Capture the cell that displays the provided text and extract its (X, Y) central coordinate. 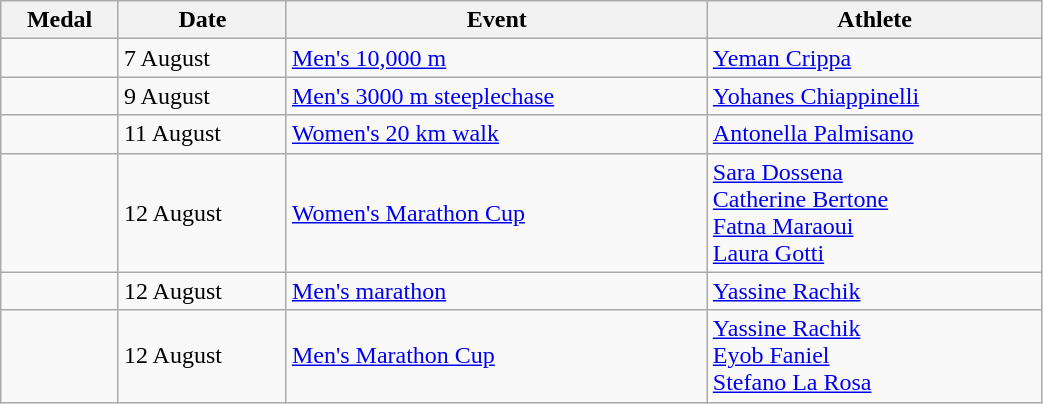
Yohanes Chiappinelli (874, 96)
Event (496, 20)
Medal (60, 20)
Men's 3000 m steeplechase (496, 96)
Yassine RachikEyob FanielStefano La Rosa (874, 356)
11 August (202, 134)
9 August (202, 96)
Men's marathon (496, 291)
7 August (202, 58)
Yeman Crippa (874, 58)
Sara DossenaCatherine BertoneFatna MaraouiLaura Gotti (874, 212)
Athlete (874, 20)
Women's Marathon Cup (496, 212)
Antonella Palmisano (874, 134)
Women's 20 km walk (496, 134)
Yassine Rachik (874, 291)
Men's Marathon Cup (496, 356)
Men's 10,000 m (496, 58)
Date (202, 20)
